Provide the [x, y] coordinate of the cell's center where the given text is located.  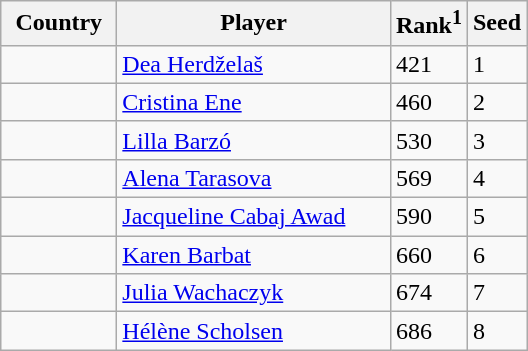
Dea Herdželaš [254, 64]
Player [254, 24]
Julia Wachaczyk [254, 293]
421 [428, 64]
674 [428, 293]
Seed [496, 24]
1 [496, 64]
Alena Tarasova [254, 178]
4 [496, 178]
Lilla Barzó [254, 140]
Karen Barbat [254, 255]
569 [428, 178]
5 [496, 217]
2 [496, 102]
7 [496, 293]
590 [428, 217]
8 [496, 331]
Hélène Scholsen [254, 331]
460 [428, 102]
6 [496, 255]
Cristina Ene [254, 102]
Rank1 [428, 24]
686 [428, 331]
660 [428, 255]
Country [59, 24]
530 [428, 140]
3 [496, 140]
Jacqueline Cabaj Awad [254, 217]
